Output the (x, y) coordinate of the center of the cell containing the given text.  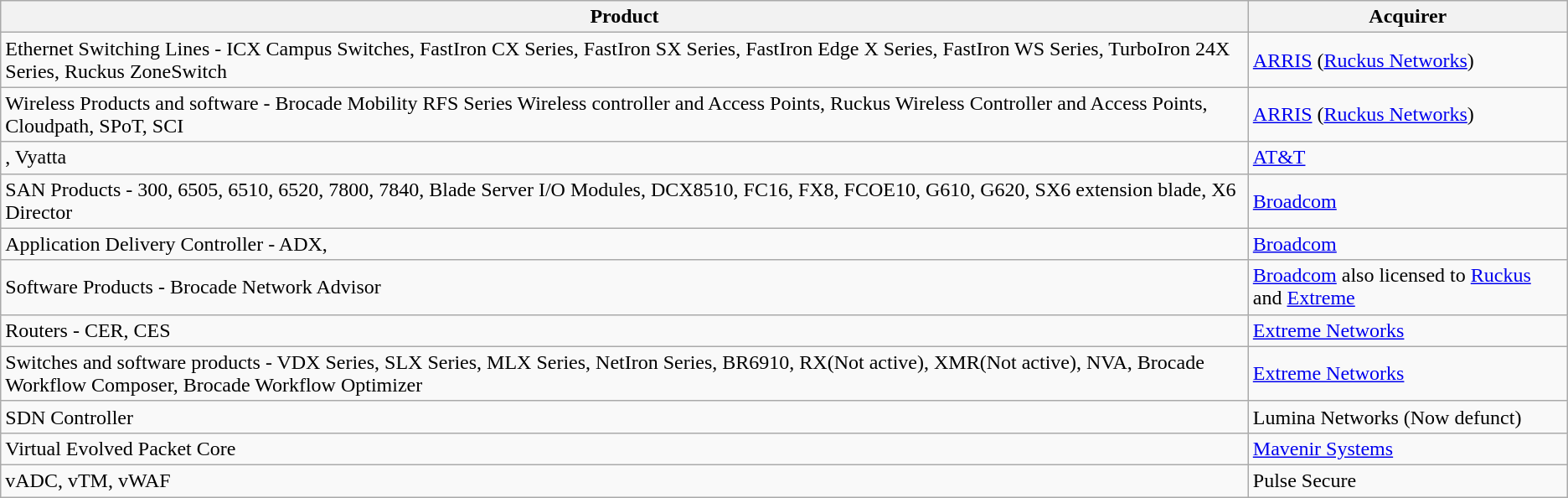
Virtual Evolved Packet Core (625, 449)
SDN Controller (625, 417)
vADC, vTM, vWAF (625, 480)
, Vyatta (625, 158)
Pulse Secure (1407, 480)
Software Products - Brocade Network Advisor (625, 287)
Lumina Networks (Now defunct) (1407, 417)
Routers - CER, CES (625, 330)
Application Delivery Controller - ADX, (625, 244)
Broadcom also licensed to Ruckus and Extreme (1407, 287)
Product (625, 17)
AT&T (1407, 158)
Acquirer (1407, 17)
SAN Products - 300, 6505, 6510, 6520, 7800, 7840, Blade Server I/O Modules, DCX8510, FC16, FX8, FCOE10, G610, G620, SX6 extension blade, X6 Director (625, 201)
Mavenir Systems (1407, 449)
